Scan for the cell matching the given text and deliver its [x, y] coordinate at center. 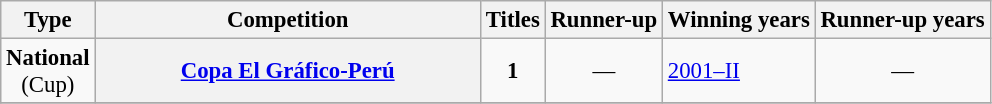
2001–II [738, 72]
Type [48, 20]
Winning years [738, 20]
Copa El Gráfico-Perú [288, 72]
Competition [288, 20]
1 [512, 72]
National(Cup) [48, 72]
Titles [512, 20]
Runner-up years [902, 20]
Runner-up [604, 20]
